Capture the cell that displays the provided text and extract its (x, y) central coordinate. 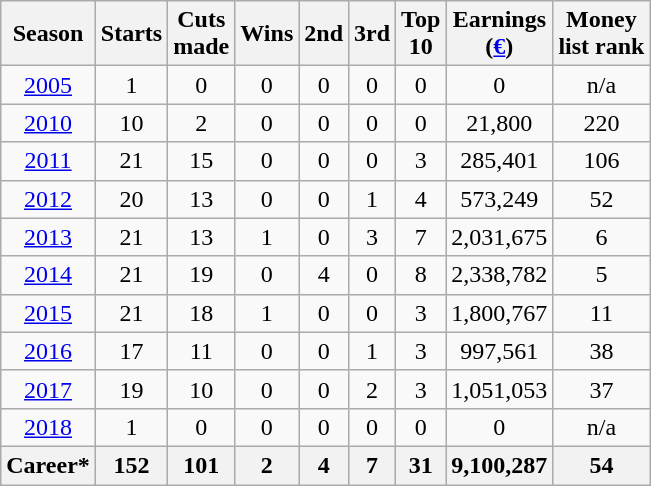
21,800 (500, 123)
2017 (48, 389)
Moneylist rank (602, 34)
2005 (48, 85)
152 (131, 465)
Starts (131, 34)
2,031,675 (500, 237)
285,401 (500, 161)
9,100,287 (500, 465)
220 (602, 123)
Earnings(€) (500, 34)
8 (421, 275)
Season (48, 34)
37 (602, 389)
573,249 (500, 199)
2016 (48, 351)
2nd (324, 34)
6 (602, 237)
Top10 (421, 34)
101 (202, 465)
52 (602, 199)
17 (131, 351)
2,338,782 (500, 275)
2010 (48, 123)
31 (421, 465)
2015 (48, 313)
2011 (48, 161)
54 (602, 465)
18 (202, 313)
Cutsmade (202, 34)
1,800,767 (500, 313)
Career* (48, 465)
38 (602, 351)
20 (131, 199)
3rd (372, 34)
997,561 (500, 351)
2012 (48, 199)
5 (602, 275)
2014 (48, 275)
1,051,053 (500, 389)
15 (202, 161)
2013 (48, 237)
Wins (267, 34)
2018 (48, 427)
106 (602, 161)
